Return the [X, Y] coordinate for the center point of the cell that contains the specified text.  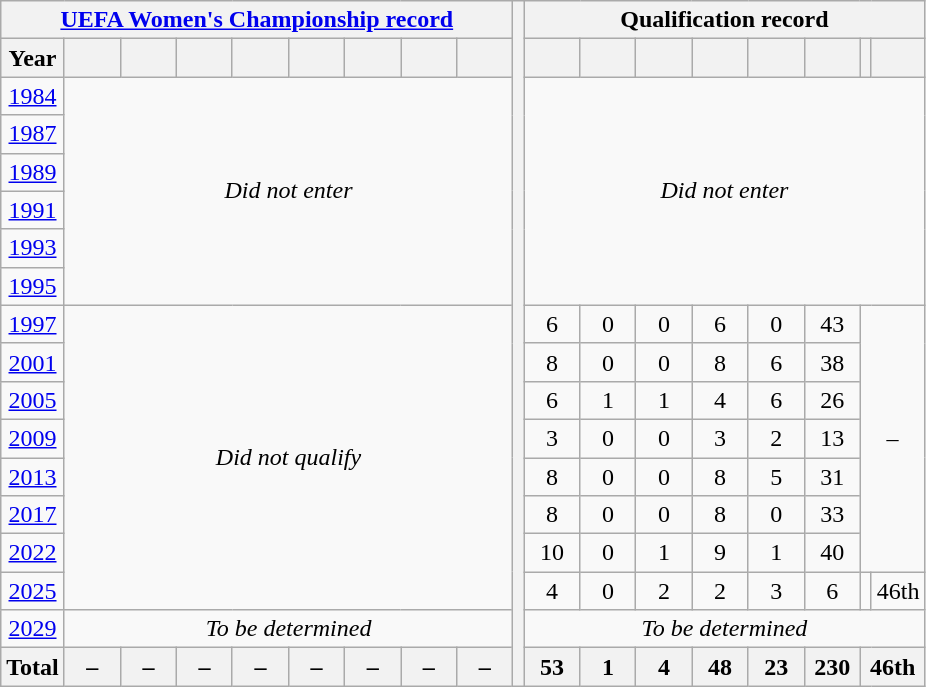
1993 [33, 248]
33 [832, 515]
230 [832, 667]
1984 [33, 96]
23 [776, 667]
26 [832, 400]
2013 [33, 477]
13 [832, 438]
UEFA Women's Championship record [257, 20]
Total [33, 667]
38 [832, 362]
2022 [33, 553]
Year [33, 58]
5 [776, 477]
2009 [33, 438]
2029 [33, 629]
1991 [33, 210]
2017 [33, 515]
31 [832, 477]
2001 [33, 362]
9 [720, 553]
2025 [33, 591]
48 [720, 667]
1987 [33, 134]
Did not qualify [288, 457]
Qualification record [724, 20]
1997 [33, 324]
2005 [33, 400]
40 [832, 553]
1995 [33, 286]
53 [552, 667]
1989 [33, 172]
43 [832, 324]
10 [552, 553]
